Determine the [x, y] coordinate at the center of the cell enclosing the given text.  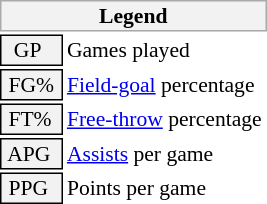
FG% [31, 85]
PPG [31, 188]
FT% [31, 120]
Assists per game [166, 154]
Games played [166, 50]
Points per game [166, 188]
Legend [134, 16]
Field-goal percentage [166, 85]
Free-throw percentage [166, 120]
GP [31, 50]
APG [31, 154]
